Find where the given text appears and provide that cell's center as [X, Y] coordinate. 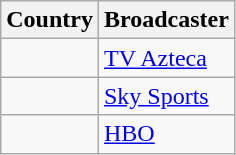
Sky Sports [166, 96]
TV Azteca [166, 58]
Broadcaster [166, 20]
HBO [166, 134]
Country [50, 20]
